Pinpoint the cell where the given text exists, returning its [X, Y] midpoint coordinate. 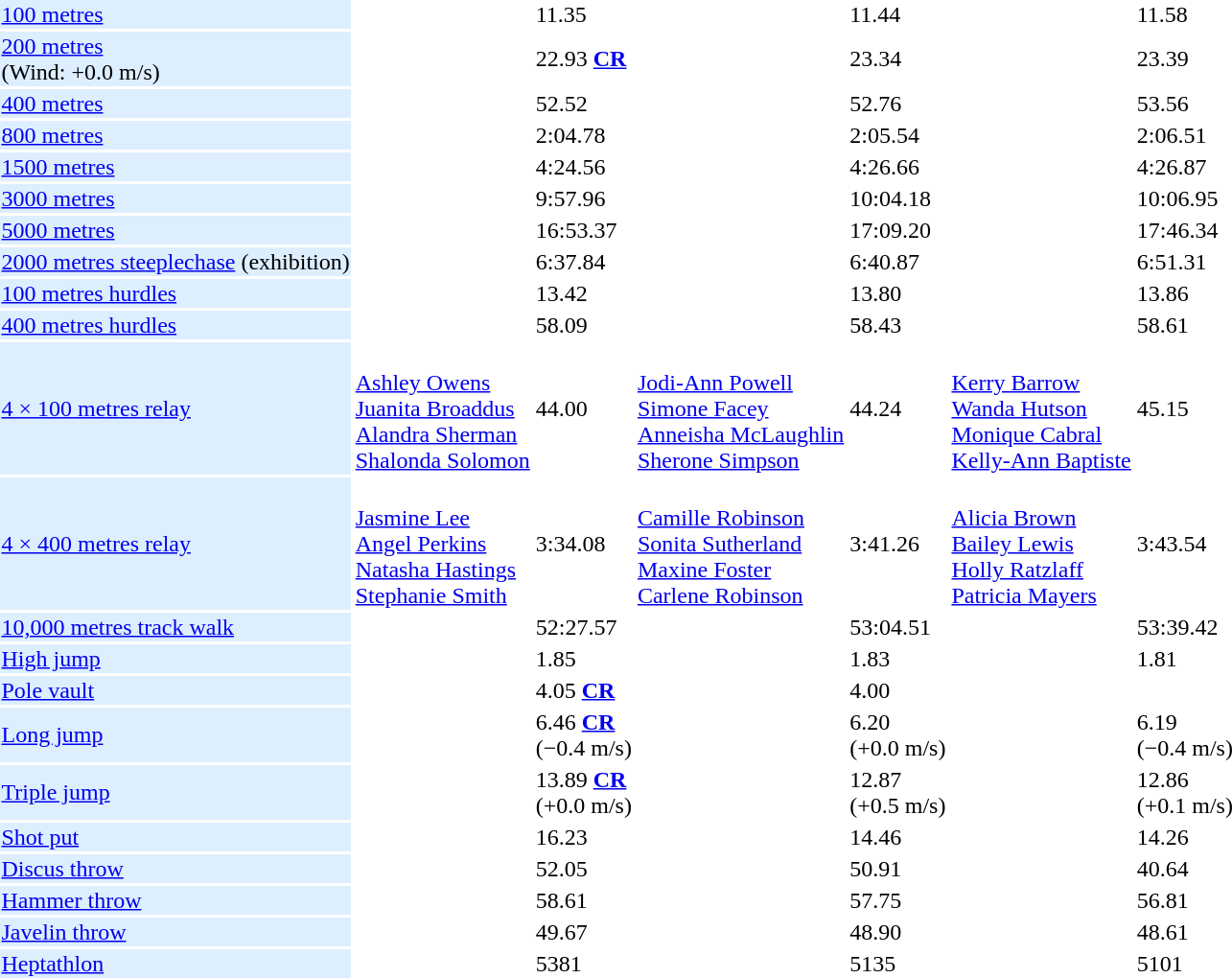
Kerry BarrowWanda HutsonMonique CabralKelly-Ann Baptiste [1041, 408]
17:09.20 [897, 230]
11.35 [583, 14]
800 metres [175, 135]
4:26.66 [897, 167]
400 metres [175, 104]
Triple jump [175, 792]
3:41.26 [897, 544]
4.05 CR [583, 690]
58.09 [583, 325]
6:37.84 [583, 262]
5381 [583, 964]
Discus throw [175, 869]
Heptathlon [175, 964]
4:24.56 [583, 167]
52:27.57 [583, 627]
52.52 [583, 104]
5135 [897, 964]
49.67 [583, 932]
1500 metres [175, 167]
Shot put [175, 837]
Long jump [175, 734]
200 metres(Wind: +0.0 m/s) [175, 59]
Camille RobinsonSonita SutherlandMaxine FosterCarlene Robinson [740, 544]
13.42 [583, 293]
5000 metres [175, 230]
100 metres [175, 14]
50.91 [897, 869]
12.87 (+0.5 m/s) [897, 792]
Jasmine LeeAngel PerkinsNatasha HastingsStephanie Smith [443, 544]
44.00 [583, 408]
52.05 [583, 869]
48.90 [897, 932]
4 × 400 metres relay [175, 544]
4.00 [897, 690]
100 metres hurdles [175, 293]
6:40.87 [897, 262]
High jump [175, 659]
3000 metres [175, 198]
14.46 [897, 837]
Jodi-Ann PowellSimone FaceyAnneisha McLaughlinSherone Simpson [740, 408]
16:53.37 [583, 230]
9:57.96 [583, 198]
Ashley OwensJuanita BroaddusAlandra ShermanShalonda Solomon [443, 408]
6.20 (+0.0 m/s) [897, 734]
2:05.54 [897, 135]
10,000 metres track walk [175, 627]
1.85 [583, 659]
22.93 CR [583, 59]
52.76 [897, 104]
53:04.51 [897, 627]
Hammer throw [175, 900]
Javelin throw [175, 932]
44.24 [897, 408]
23.34 [897, 59]
Pole vault [175, 690]
58.61 [583, 900]
4 × 100 metres relay [175, 408]
10:04.18 [897, 198]
2:04.78 [583, 135]
1.83 [897, 659]
58.43 [897, 325]
11.44 [897, 14]
400 metres hurdles [175, 325]
13.80 [897, 293]
16.23 [583, 837]
57.75 [897, 900]
2000 metres steeplechase (exhibition) [175, 262]
6.46 CR (−0.4 m/s) [583, 734]
3:34.08 [583, 544]
13.89 CR (+0.0 m/s) [583, 792]
Alicia BrownBailey LewisHolly RatzlaffPatricia Mayers [1041, 544]
